Determine the [X, Y] coordinate at the center of the cell enclosing the given text.  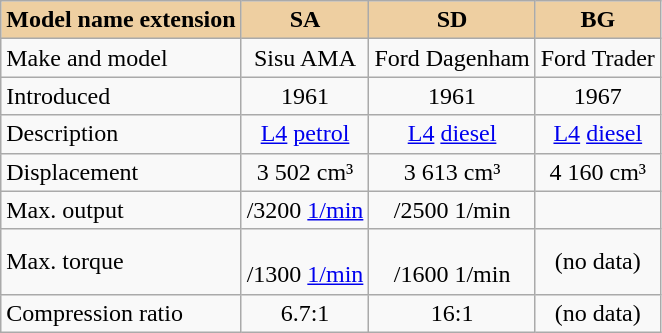
Max. output [121, 210]
Compression ratio [121, 313]
/1300 1/min [305, 262]
/1600 1/min [452, 262]
3 502 cm³ [305, 172]
Ford Dagenham [452, 58]
6.7:1 [305, 313]
3 613 cm³ [452, 172]
Model name extension [121, 20]
Introduced [121, 96]
/2500 1/min [452, 210]
4 160 cm³ [598, 172]
Sisu AMA [305, 58]
Displacement [121, 172]
1967 [598, 96]
SD [452, 20]
/3200 1/min [305, 210]
SA [305, 20]
Make and model [121, 58]
L4 petrol [305, 134]
16:1 [452, 313]
Description [121, 134]
Max. torque [121, 262]
Ford Trader [598, 58]
BG [598, 20]
